Determine the (x, y) coordinate at the center of the cell enclosing the given text.  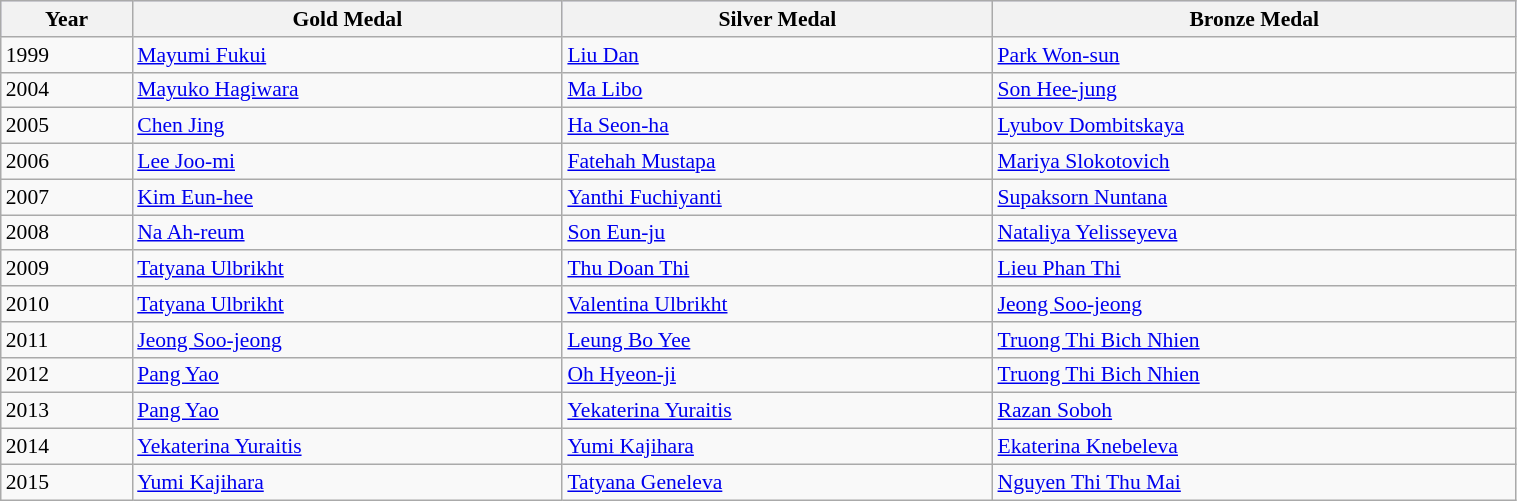
Na Ah-reum (347, 233)
2011 (66, 340)
Razan Soboh (1255, 411)
2012 (66, 375)
2015 (66, 482)
2007 (66, 197)
Valentina Ulbrikht (777, 304)
1999 (66, 55)
Park Won-sun (1255, 55)
Gold Medal (347, 19)
Tatyana Geneleva (777, 482)
Son Eun-ju (777, 233)
Leung Bo Yee (777, 340)
Silver Medal (777, 19)
Thu Doan Thi (777, 269)
Mariya Slokotovich (1255, 162)
Mayumi Fukui (347, 55)
2006 (66, 162)
2013 (66, 411)
Mayuko Hagiwara (347, 90)
Supaksorn Nuntana (1255, 197)
Liu Dan (777, 55)
2010 (66, 304)
2014 (66, 447)
2004 (66, 90)
2005 (66, 126)
Ha Seon-ha (777, 126)
2009 (66, 269)
Oh Hyeon-ji (777, 375)
Lee Joo-mi (347, 162)
2008 (66, 233)
Ekaterina Knebeleva (1255, 447)
Kim Eun-hee (347, 197)
Nguyen Thi Thu Mai (1255, 482)
Year (66, 19)
Ma Libo (777, 90)
Chen Jing (347, 126)
Yanthi Fuchiyanti (777, 197)
Bronze Medal (1255, 19)
Lieu Phan Thi (1255, 269)
Son Hee-jung (1255, 90)
Fatehah Mustapa (777, 162)
Lyubov Dombitskaya (1255, 126)
Nataliya Yelisseyeva (1255, 233)
